Scan for the cell matching the given text and deliver its (X, Y) coordinate at center. 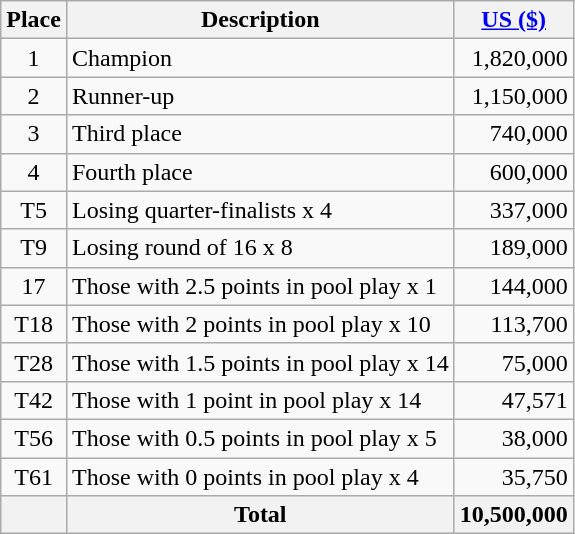
Description (260, 20)
35,750 (514, 477)
T56 (34, 438)
Those with 1 point in pool play x 14 (260, 400)
Those with 0 points in pool play x 4 (260, 477)
Place (34, 20)
47,571 (514, 400)
Those with 2 points in pool play x 10 (260, 324)
US ($) (514, 20)
600,000 (514, 172)
2 (34, 96)
75,000 (514, 362)
Losing round of 16 x 8 (260, 248)
17 (34, 286)
144,000 (514, 286)
1,820,000 (514, 58)
T5 (34, 210)
38,000 (514, 438)
T28 (34, 362)
3 (34, 134)
Those with 2.5 points in pool play x 1 (260, 286)
113,700 (514, 324)
Those with 0.5 points in pool play x 5 (260, 438)
Runner-up (260, 96)
10,500,000 (514, 515)
1,150,000 (514, 96)
T42 (34, 400)
189,000 (514, 248)
Third place (260, 134)
Total (260, 515)
T18 (34, 324)
4 (34, 172)
T61 (34, 477)
T9 (34, 248)
337,000 (514, 210)
740,000 (514, 134)
Champion (260, 58)
Those with 1.5 points in pool play x 14 (260, 362)
Fourth place (260, 172)
1 (34, 58)
Losing quarter-finalists x 4 (260, 210)
